Provide the (X, Y) coordinate of the cell's center where the given text is located.  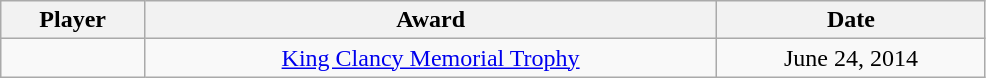
King Clancy Memorial Trophy (431, 58)
Award (431, 20)
June 24, 2014 (851, 58)
Player (73, 20)
Date (851, 20)
